Provide the (x, y) coordinate of the cell's center where the given text is located.  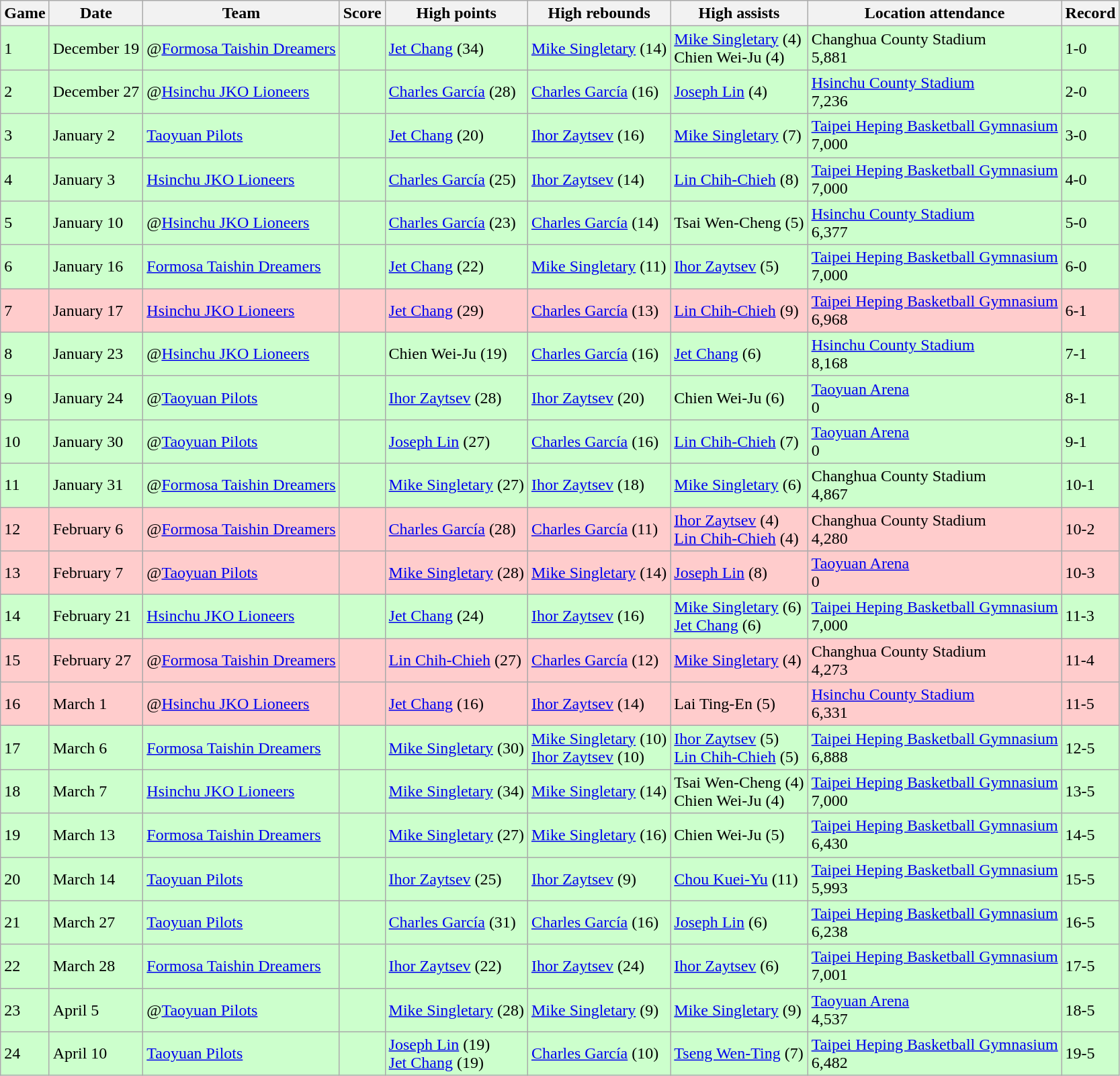
January 24 (96, 398)
February 7 (96, 573)
3 (25, 136)
9 (25, 398)
Mike Singletary (34) (456, 792)
Location attendance (935, 13)
10-3 (1090, 573)
Ihor Zaytsev (24) (599, 966)
Joseph Lin (4) (739, 91)
10 (25, 441)
14 (25, 617)
1 (25, 48)
January 23 (96, 354)
8 (25, 354)
Ihor Zaytsev (28) (456, 398)
11-3 (1090, 617)
12-5 (1090, 747)
24 (25, 1054)
Chien Wei-Ju (19) (456, 354)
December 27 (96, 91)
14-5 (1090, 835)
8-1 (1090, 398)
Charles García (25) (456, 179)
Joseph Lin (8) (739, 573)
12 (25, 528)
February 21 (96, 617)
Ihor Zaytsev (9) (599, 879)
March 27 (96, 922)
19-5 (1090, 1054)
Ihor Zaytsev (5) (739, 266)
Charles García (11) (599, 528)
April 10 (96, 1054)
Jet Chang (29) (456, 311)
Taipei Heping Basketball Gymnasium6,888 (935, 747)
January 16 (96, 266)
7-1 (1090, 354)
Ihor Zaytsev (5)Lin Chih-Chieh (5) (739, 747)
Taoyuan Arena4,537 (935, 1009)
Joseph Lin (27) (456, 441)
20 (25, 879)
9-1 (1090, 441)
Mike Singletary (11) (599, 266)
Ihor Zaytsev (20) (599, 398)
Hsinchu County Stadium6,377 (935, 223)
Taipei Heping Basketball Gymnasium5,993 (935, 879)
Game (25, 13)
January 10 (96, 223)
Jet Chang (20) (456, 136)
1-0 (1090, 48)
10-2 (1090, 528)
22 (25, 966)
Hsinchu County Stadium6,331 (935, 704)
Changhua County Stadium4,273 (935, 660)
Jet Chang (34) (456, 48)
Hsinchu County Stadium8,168 (935, 354)
High points (456, 13)
11-5 (1090, 704)
11 (25, 485)
Charles García (31) (456, 922)
January 30 (96, 441)
10-1 (1090, 485)
23 (25, 1009)
December 19 (96, 48)
Tsai Wen-Cheng (4)Chien Wei-Ju (4) (739, 792)
18-5 (1090, 1009)
13-5 (1090, 792)
Ihor Zaytsev (25) (456, 879)
Mike Singletary (4) (739, 660)
7 (25, 311)
16 (25, 704)
March 6 (96, 747)
15-5 (1090, 879)
Ihor Zaytsev (18) (599, 485)
March 7 (96, 792)
Chien Wei-Ju (5) (739, 835)
Jet Chang (22) (456, 266)
Score (362, 13)
Ihor Zaytsev (22) (456, 966)
Mike Singletary (4)Chien Wei-Ju (4) (739, 48)
Date (96, 13)
January 3 (96, 179)
Mike Singletary (7) (739, 136)
21 (25, 922)
High rebounds (599, 13)
Mike Singletary (6) (739, 485)
March 1 (96, 704)
Lin Chih-Chieh (8) (739, 179)
January 31 (96, 485)
Mike Singletary (16) (599, 835)
Joseph Lin (19)Jet Chang (19) (456, 1054)
3-0 (1090, 136)
13 (25, 573)
Charles García (14) (599, 223)
Lin Chih-Chieh (9) (739, 311)
Charles García (10) (599, 1054)
Jet Chang (24) (456, 617)
February 6 (96, 528)
March 13 (96, 835)
Taipei Heping Basketball Gymnasium7,001 (935, 966)
Changhua County Stadium4,280 (935, 528)
February 27 (96, 660)
Record (1090, 13)
January 17 (96, 311)
Team (241, 13)
Joseph Lin (6) (739, 922)
High assists (739, 13)
11-4 (1090, 660)
6 (25, 266)
Ihor Zaytsev (4)Lin Chih-Chieh (4) (739, 528)
17-5 (1090, 966)
16-5 (1090, 922)
Charles García (23) (456, 223)
March 14 (96, 879)
Hsinchu County Stadium7,236 (935, 91)
5-0 (1090, 223)
6-0 (1090, 266)
15 (25, 660)
Charles García (13) (599, 311)
Jet Chang (16) (456, 704)
6-1 (1090, 311)
Taipei Heping Basketball Gymnasium6,238 (935, 922)
April 5 (96, 1009)
Changhua County Stadium4,867 (935, 485)
Mike Singletary (30) (456, 747)
Lin Chih-Chieh (27) (456, 660)
Mike Singletary (10)Ihor Zaytsev (10) (599, 747)
Jet Chang (6) (739, 354)
Tseng Wen-Ting (7) (739, 1054)
Changhua County Stadium5,881 (935, 48)
4-0 (1090, 179)
2 (25, 91)
Charles García (12) (599, 660)
January 2 (96, 136)
Lin Chih-Chieh (7) (739, 441)
Taipei Heping Basketball Gymnasium6,968 (935, 311)
Lai Ting-En (5) (739, 704)
17 (25, 747)
18 (25, 792)
4 (25, 179)
Taipei Heping Basketball Gymnasium6,482 (935, 1054)
Mike Singletary (6)Jet Chang (6) (739, 617)
Taipei Heping Basketball Gymnasium6,430 (935, 835)
19 (25, 835)
Chou Kuei-Yu (11) (739, 879)
2-0 (1090, 91)
Tsai Wen-Cheng (5) (739, 223)
March 28 (96, 966)
Ihor Zaytsev (6) (739, 966)
5 (25, 223)
Chien Wei-Ju (6) (739, 398)
